Capture the cell that displays the provided text and extract its [X, Y] central coordinate. 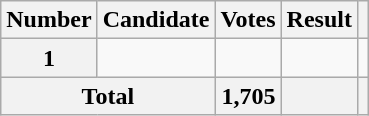
1 [49, 58]
1,705 [248, 96]
Candidate [156, 20]
Votes [248, 20]
Total [108, 96]
Result [319, 20]
Number [49, 20]
